Find where the given text appears and provide that cell's center as [x, y] coordinate. 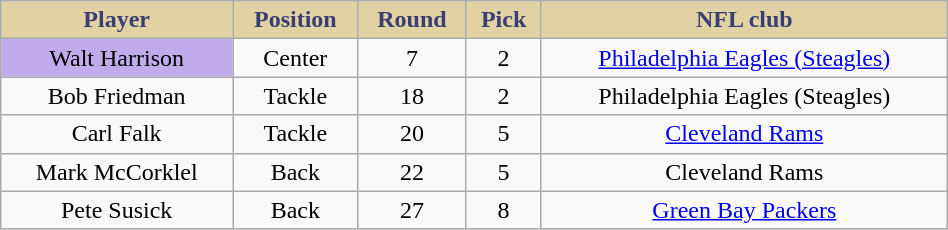
Position [296, 20]
Center [296, 58]
Pick [504, 20]
27 [412, 210]
Player [117, 20]
8 [504, 210]
Bob Friedman [117, 96]
NFL club [744, 20]
Mark McCorklel [117, 172]
Green Bay Packers [744, 210]
Walt Harrison [117, 58]
7 [412, 58]
Carl Falk [117, 134]
22 [412, 172]
Round [412, 20]
Pete Susick [117, 210]
18 [412, 96]
20 [412, 134]
